Determine the (x, y) coordinate at the center of the cell enclosing the given text.  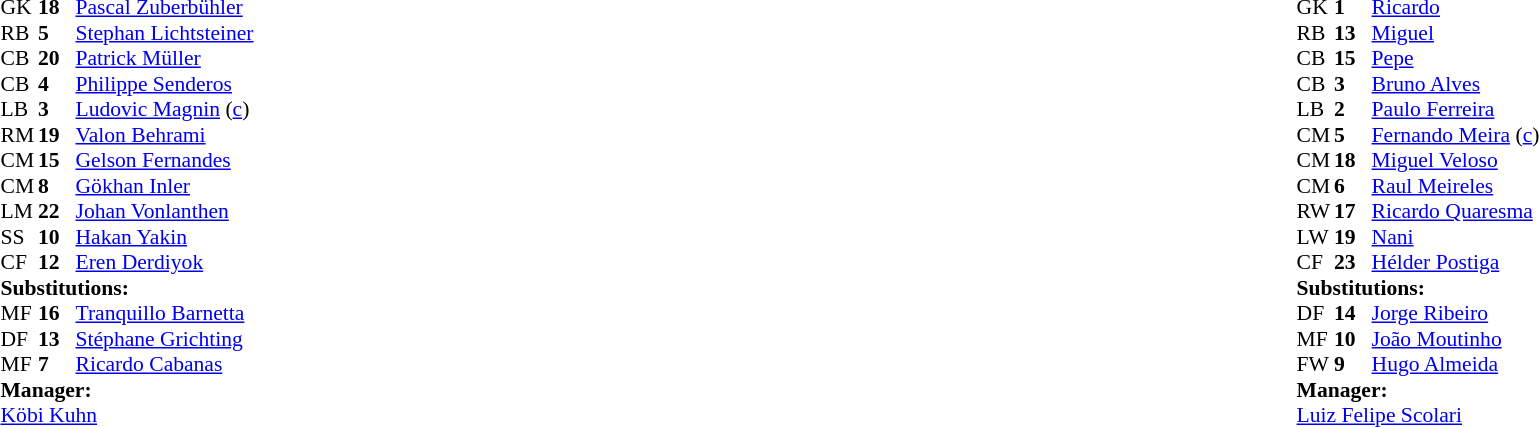
Gelson Fernandes (165, 161)
SS (19, 237)
Philippe Senderos (165, 84)
4 (57, 84)
FW (1316, 365)
LW (1316, 237)
20 (57, 59)
Ricardo Cabanas (165, 365)
Patrick Müller (165, 59)
Ludovic Magnin (c) (165, 109)
14 (1353, 313)
Substitutions: (126, 288)
Gökhan Inler (165, 186)
Stephan Lichtsteiner (165, 33)
7 (57, 365)
Valon Behrami (165, 135)
2 (1353, 109)
Stéphane Grichting (165, 339)
22 (57, 211)
16 (57, 313)
6 (1353, 186)
Johan Vonlanthen (165, 211)
17 (1353, 211)
Hakan Yakin (165, 237)
9 (1353, 365)
Eren Derdiyok (165, 263)
18 (1353, 161)
RM (19, 135)
8 (57, 186)
Manager: (126, 390)
LM (19, 211)
23 (1353, 263)
RW (1316, 211)
Tranquillo Barnetta (165, 313)
12 (57, 263)
